Output the (X, Y) coordinate of the center of the cell containing the given text.  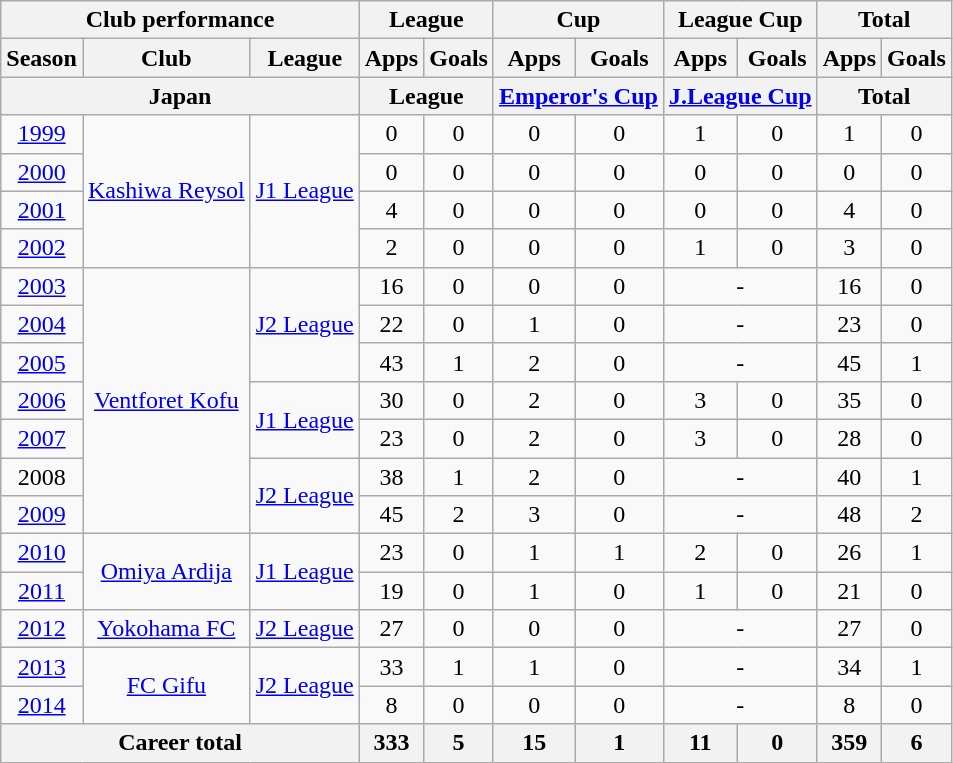
2014 (42, 705)
48 (849, 515)
26 (849, 553)
35 (849, 400)
6 (917, 743)
2011 (42, 591)
Emperor's Cup (578, 96)
333 (391, 743)
Club (166, 58)
Omiya Ardija (166, 572)
Kashiwa Reysol (166, 191)
28 (849, 438)
Career total (180, 743)
15 (534, 743)
40 (849, 477)
359 (849, 743)
2001 (42, 210)
38 (391, 477)
Japan (180, 96)
5 (459, 743)
2006 (42, 400)
34 (849, 667)
2002 (42, 248)
J.League Cup (740, 96)
43 (391, 362)
21 (849, 591)
2007 (42, 438)
19 (391, 591)
Cup (578, 20)
2012 (42, 629)
2003 (42, 286)
Ventforet Kofu (166, 400)
22 (391, 324)
2008 (42, 477)
2004 (42, 324)
30 (391, 400)
Yokohama FC (166, 629)
2005 (42, 362)
1999 (42, 134)
Club performance (180, 20)
33 (391, 667)
League Cup (740, 20)
2000 (42, 172)
11 (700, 743)
2013 (42, 667)
2010 (42, 553)
2009 (42, 515)
FC Gifu (166, 686)
Season (42, 58)
